Determine the [x, y] coordinate at the center of the cell enclosing the given text.  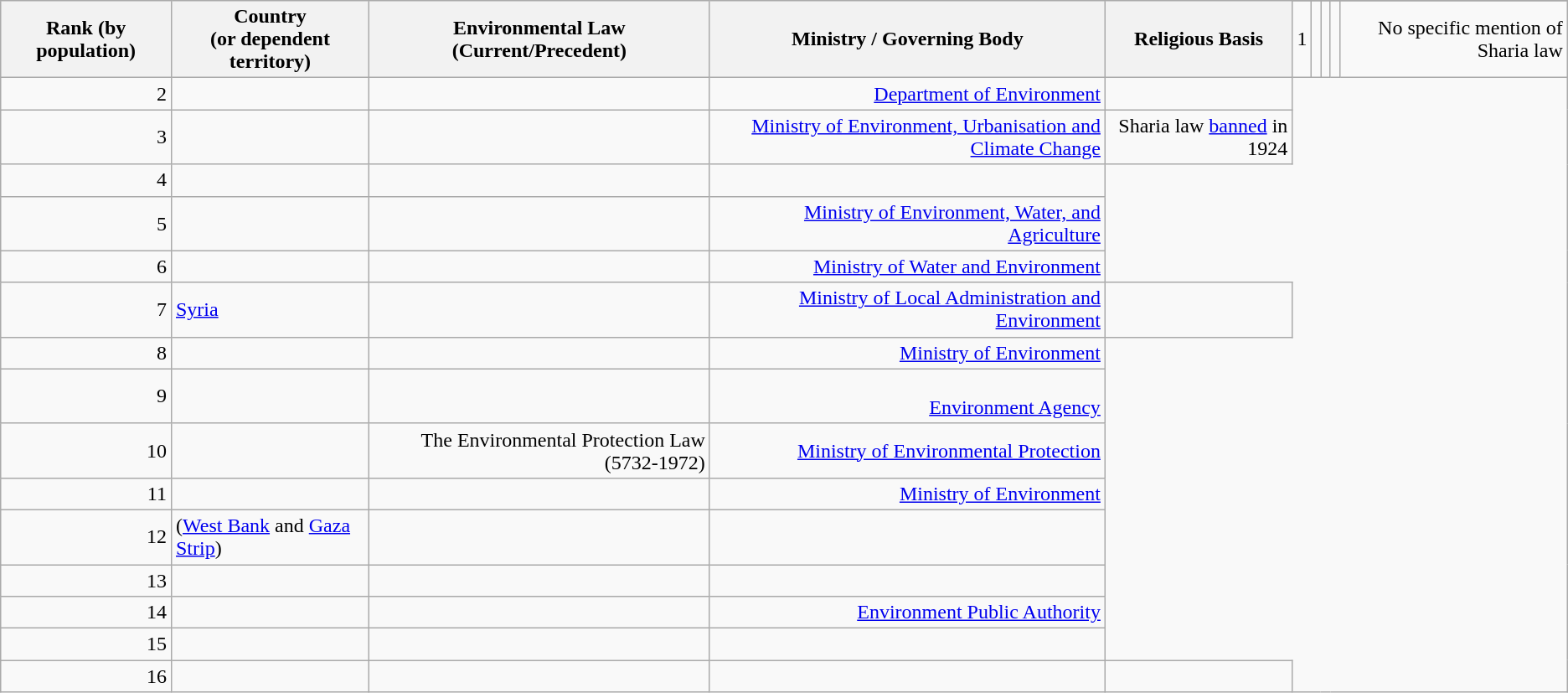
Environment Public Authority [907, 613]
The Environmental Protection Law (5732-1972) [539, 451]
14 [86, 613]
2 [86, 94]
Sharia law banned in 1924 [1198, 137]
Environment Agency [907, 396]
Country(or dependent territory) [270, 39]
Ministry of Water and Environment [907, 266]
Ministry of Local Administration and Environment [907, 310]
8 [86, 353]
7 [86, 310]
Religious Basis [1198, 39]
Ministry of Environment, Urbanisation and Climate Change [907, 137]
Environmental Law (Current/Precedent) [539, 39]
Ministry / Governing Body [907, 39]
10 [86, 451]
1 [1302, 39]
15 [86, 644]
Rank (by population) [86, 39]
3 [86, 137]
5 [86, 223]
12 [86, 536]
9 [86, 396]
6 [86, 266]
(West Bank and Gaza Strip) [270, 536]
16 [86, 676]
11 [86, 494]
13 [86, 581]
Ministry of Environment, Water, and Agriculture [907, 223]
No specific mention of Sharia law [1453, 39]
Department of Environment [907, 94]
Syria [270, 310]
Ministry of Environmental Protection [907, 451]
4 [86, 180]
